Pinpoint the cell where the given text exists, returning its [x, y] midpoint coordinate. 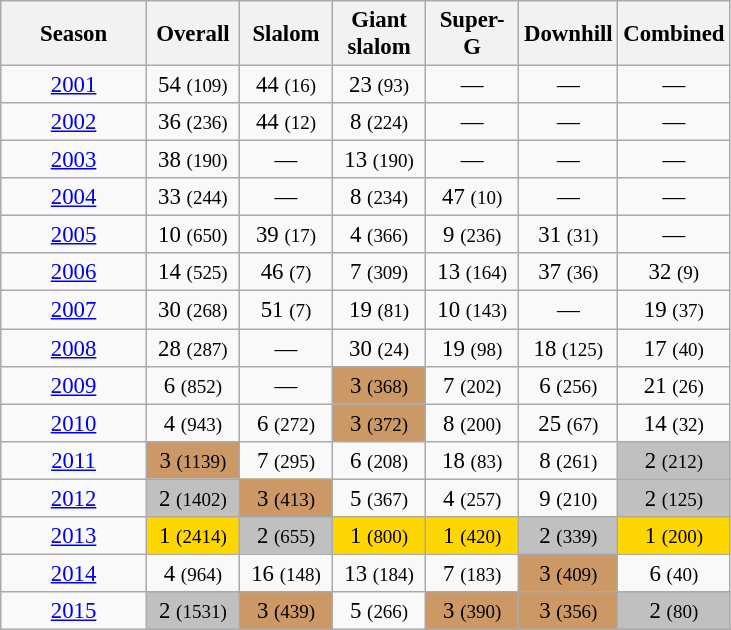
2009 [74, 385]
3 (413) [286, 498]
30 (268) [192, 310]
18 (83) [472, 460]
4 (943) [192, 423]
2001 [74, 85]
8 (234) [380, 197]
Slalom [286, 34]
37 (36) [568, 273]
3 (372) [380, 423]
9 (236) [472, 235]
16 (148) [286, 573]
6 (208) [380, 460]
14 (525) [192, 273]
1 (200) [674, 536]
1 (420) [472, 536]
7 (309) [380, 273]
6 (852) [192, 385]
39 (17) [286, 235]
3 (439) [286, 611]
28 (287) [192, 348]
2012 [74, 498]
3 (1139) [192, 460]
13 (184) [380, 573]
Overall [192, 34]
2 (125) [674, 498]
2 (212) [674, 460]
19 (98) [472, 348]
2 (80) [674, 611]
2 (1402) [192, 498]
3 (409) [568, 573]
46 (7) [286, 273]
17 (40) [674, 348]
4 (257) [472, 498]
2014 [74, 573]
25 (67) [568, 423]
5 (266) [380, 611]
10 (650) [192, 235]
4 (964) [192, 573]
2006 [74, 273]
51 (7) [286, 310]
30 (24) [380, 348]
2013 [74, 536]
8 (200) [472, 423]
13 (190) [380, 160]
3 (356) [568, 611]
21 (26) [674, 385]
54 (109) [192, 85]
38 (190) [192, 160]
14 (32) [674, 423]
6 (272) [286, 423]
32 (9) [674, 273]
Combined [674, 34]
8 (224) [380, 122]
2003 [74, 160]
1 (2414) [192, 536]
31 (31) [568, 235]
7 (202) [472, 385]
3 (368) [380, 385]
6 (256) [568, 385]
2005 [74, 235]
36 (236) [192, 122]
3 (390) [472, 611]
Super-G [472, 34]
19 (81) [380, 310]
44 (12) [286, 122]
7 (183) [472, 573]
23 (93) [380, 85]
13 (164) [472, 273]
Downhill [568, 34]
47 (10) [472, 197]
10 (143) [472, 310]
Giantslalom [380, 34]
19 (37) [674, 310]
44 (16) [286, 85]
5 (367) [380, 498]
18 (125) [568, 348]
2002 [74, 122]
33 (244) [192, 197]
2011 [74, 460]
2007 [74, 310]
7 (295) [286, 460]
Season [74, 34]
8 (261) [568, 460]
2008 [74, 348]
2010 [74, 423]
2 (339) [568, 536]
2004 [74, 197]
6 (40) [674, 573]
2 (655) [286, 536]
2015 [74, 611]
4 (366) [380, 235]
9 (210) [568, 498]
2 (1531) [192, 611]
1 (800) [380, 536]
